Output the [x, y] coordinate of the center of the cell containing the given text.  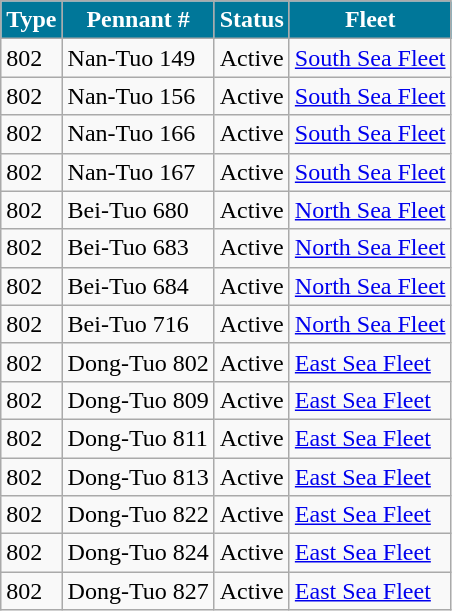
Dong-Tuo 824 [138, 553]
Dong-Tuo 827 [138, 591]
Nan-Tuo 156 [138, 96]
Pennant # [138, 20]
Dong-Tuo 802 [138, 362]
Status [252, 20]
Dong-Tuo 822 [138, 515]
Dong-Tuo 809 [138, 400]
Bei-Tuo 716 [138, 324]
Fleet [370, 20]
Dong-Tuo 813 [138, 477]
Nan-Tuo 166 [138, 134]
Bei-Tuo 684 [138, 286]
Type [32, 20]
Bei-Tuo 680 [138, 210]
Nan-Tuo 167 [138, 172]
Nan-Tuo 149 [138, 58]
Dong-Tuo 811 [138, 438]
Bei-Tuo 683 [138, 248]
